Pinpoint the cell where the given text exists, returning its [x, y] midpoint coordinate. 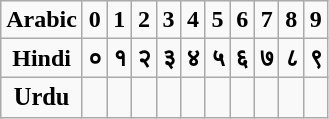
7 [266, 20]
0 [94, 20]
Hindi [42, 58]
6 [242, 20]
4 [194, 20]
2 [144, 20]
1 [120, 20]
६ [242, 58]
९ [316, 58]
5 [218, 20]
२ [144, 58]
3 [168, 20]
७ [266, 58]
१ [120, 58]
५ [218, 58]
० [94, 58]
9 [316, 20]
Urdu [42, 98]
8 [292, 20]
३ [168, 58]
८ [292, 58]
४ [194, 58]
Arabic [42, 20]
